Capture the cell that displays the provided text and extract its (X, Y) central coordinate. 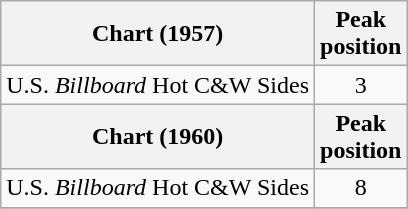
3 (361, 85)
Chart (1960) (158, 136)
Chart (1957) (158, 34)
8 (361, 188)
